Detect which cell encompasses the target text, then output its [x, y] center coordinate. 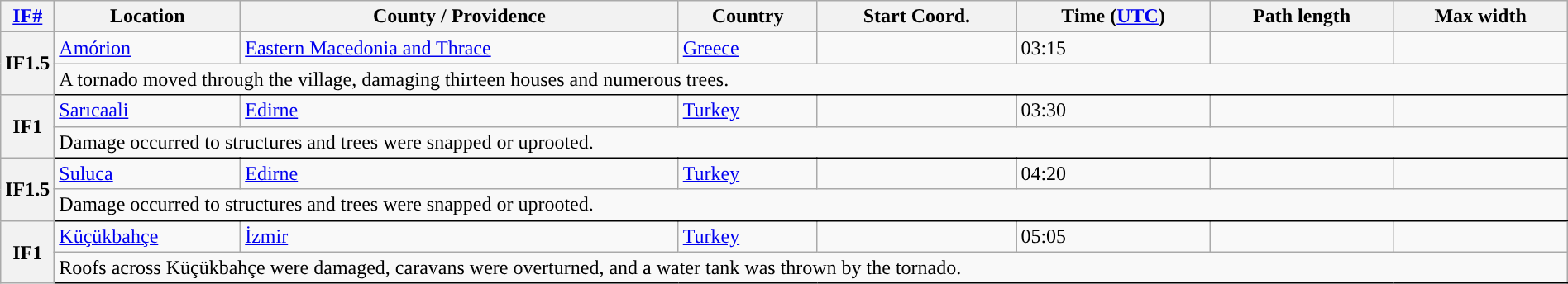
04:20 [1113, 173]
Max width [1480, 17]
Suluca [147, 173]
Time (UTC) [1113, 17]
Eastern Macedonia and Thrace [460, 48]
05:05 [1113, 236]
Küçükbahçe [147, 236]
Location [147, 17]
03:30 [1113, 111]
Amórion [147, 48]
Roofs across Küçükbahçe were damaged, caravans were overturned, and a water tank was thrown by the tornado. [810, 267]
Start Coord. [916, 17]
Sarıcaali [147, 111]
03:15 [1113, 48]
IF# [28, 17]
Greece [748, 48]
A tornado moved through the village, damaging thirteen houses and numerous trees. [810, 79]
Path length [1302, 17]
Country [748, 17]
İzmir [460, 236]
County / Providence [460, 17]
